Identify which cell holds the provided text, then report its (X, Y) central coordinate. 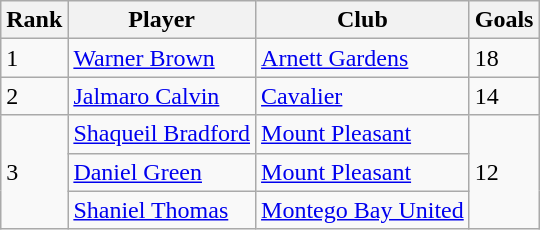
14 (504, 96)
Warner Brown (162, 58)
Cavalier (363, 96)
Daniel Green (162, 172)
Shaqueil Bradford (162, 134)
18 (504, 58)
1 (34, 58)
Arnett Gardens (363, 58)
3 (34, 172)
Montego Bay United (363, 210)
Shaniel Thomas (162, 210)
2 (34, 96)
Jalmaro Calvin (162, 96)
Player (162, 20)
Club (363, 20)
Rank (34, 20)
Goals (504, 20)
12 (504, 172)
